Pinpoint the cell where the given text exists, returning its (x, y) midpoint coordinate. 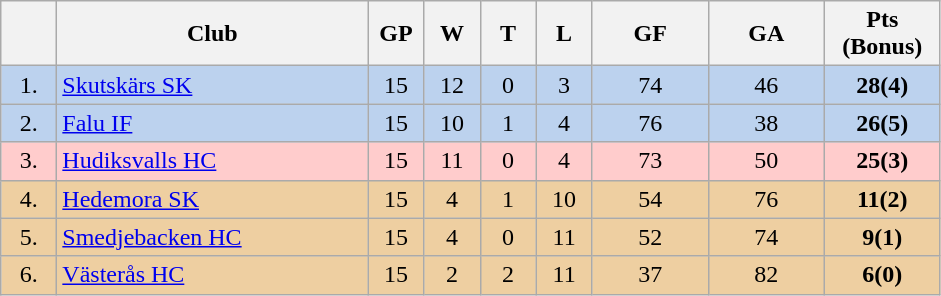
54 (650, 199)
82 (766, 275)
28(4) (882, 85)
12 (452, 85)
2. (29, 123)
W (452, 34)
38 (766, 123)
GF (650, 34)
3 (564, 85)
Club (212, 34)
25(3) (882, 161)
6(0) (882, 275)
Smedjebacken HC (212, 237)
52 (650, 237)
Västerås HC (212, 275)
Falu IF (212, 123)
Pts (Bonus) (882, 34)
Hudiksvalls HC (212, 161)
L (564, 34)
26(5) (882, 123)
11(2) (882, 199)
73 (650, 161)
GA (766, 34)
6. (29, 275)
Skutskärs SK (212, 85)
Hedemora SK (212, 199)
4. (29, 199)
GP (396, 34)
37 (650, 275)
5. (29, 237)
T (508, 34)
46 (766, 85)
50 (766, 161)
9(1) (882, 237)
1. (29, 85)
3. (29, 161)
